Determine the [x, y] coordinate at the center of the cell enclosing the given text.  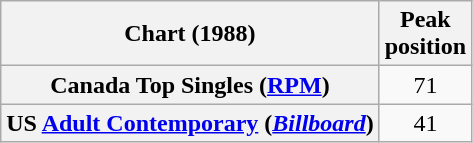
71 [425, 85]
41 [425, 123]
US Adult Contemporary (Billboard) [190, 123]
Peakposition [425, 34]
Canada Top Singles (RPM) [190, 85]
Chart (1988) [190, 34]
